Provide the (x, y) coordinate of the cell's center where the given text is located.  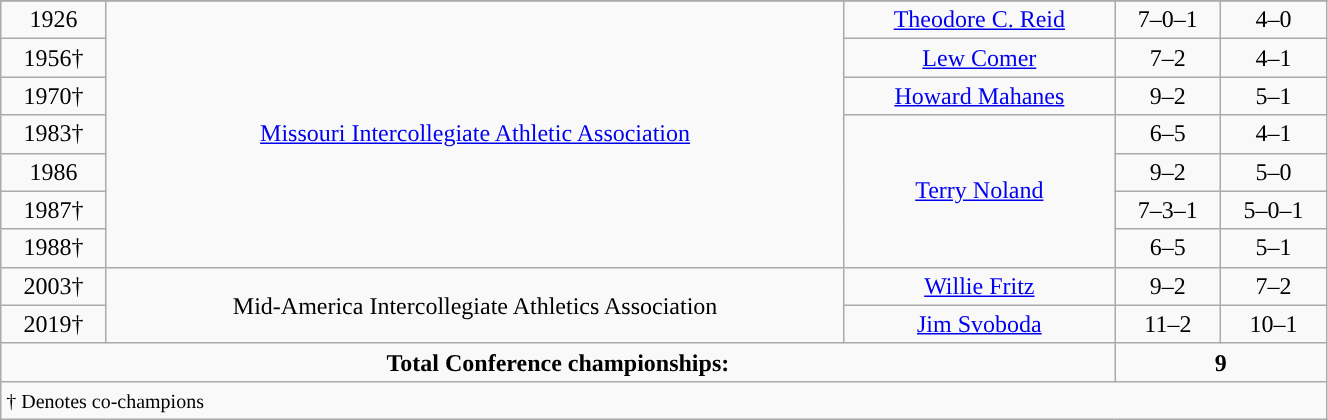
9 (1220, 362)
Total Conference championships: (558, 362)
Jim Svoboda (980, 324)
10–1 (1274, 324)
1926 (54, 20)
2019† (54, 324)
1970† (54, 96)
5–0 (1274, 172)
5–0–1 (1274, 210)
1986 (54, 172)
Terry Noland (980, 191)
Mid-America Intercollegiate Athletics Association (474, 305)
1983† (54, 134)
Howard Mahanes (980, 96)
1987† (54, 210)
4–0 (1274, 20)
1956† (54, 58)
† Denotes co-champions (664, 400)
Missouri Intercollegiate Athletic Association (474, 134)
7–3–1 (1168, 210)
Theodore C. Reid (980, 20)
7–0–1 (1168, 20)
11–2 (1168, 324)
Lew Comer (980, 58)
2003† (54, 286)
Willie Fritz (980, 286)
1988† (54, 248)
